For the text-containing cell, return its midpoint in [x, y] coordinate format. 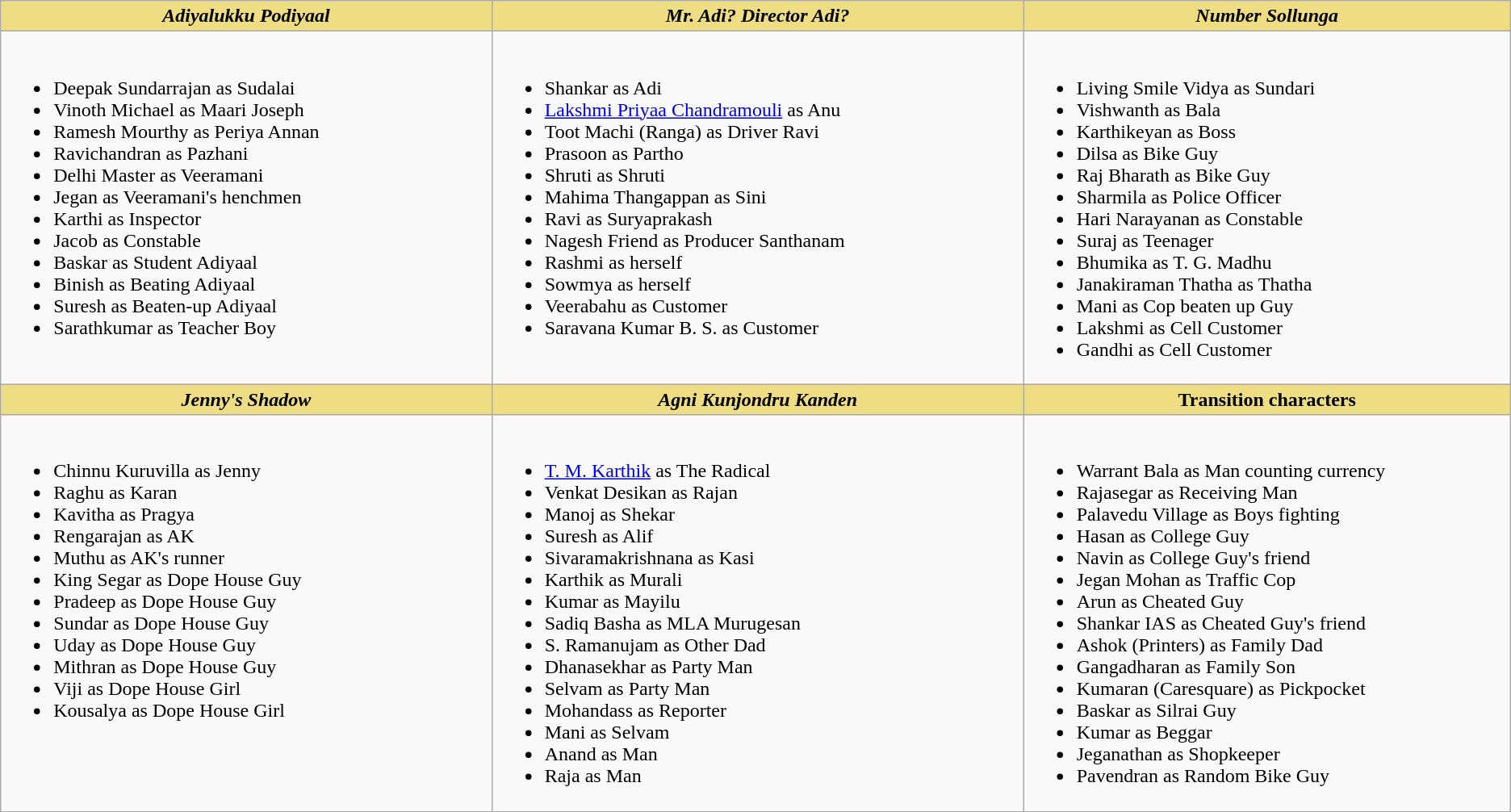
Jenny's Shadow [246, 400]
Mr. Adi? Director Adi? [757, 16]
Adiyalukku Podiyaal [246, 16]
Transition characters [1267, 400]
Agni Kunjondru Kanden [757, 400]
Number Sollunga [1267, 16]
